Search for the cell housing the specified text and yield its [x, y] center coordinate. 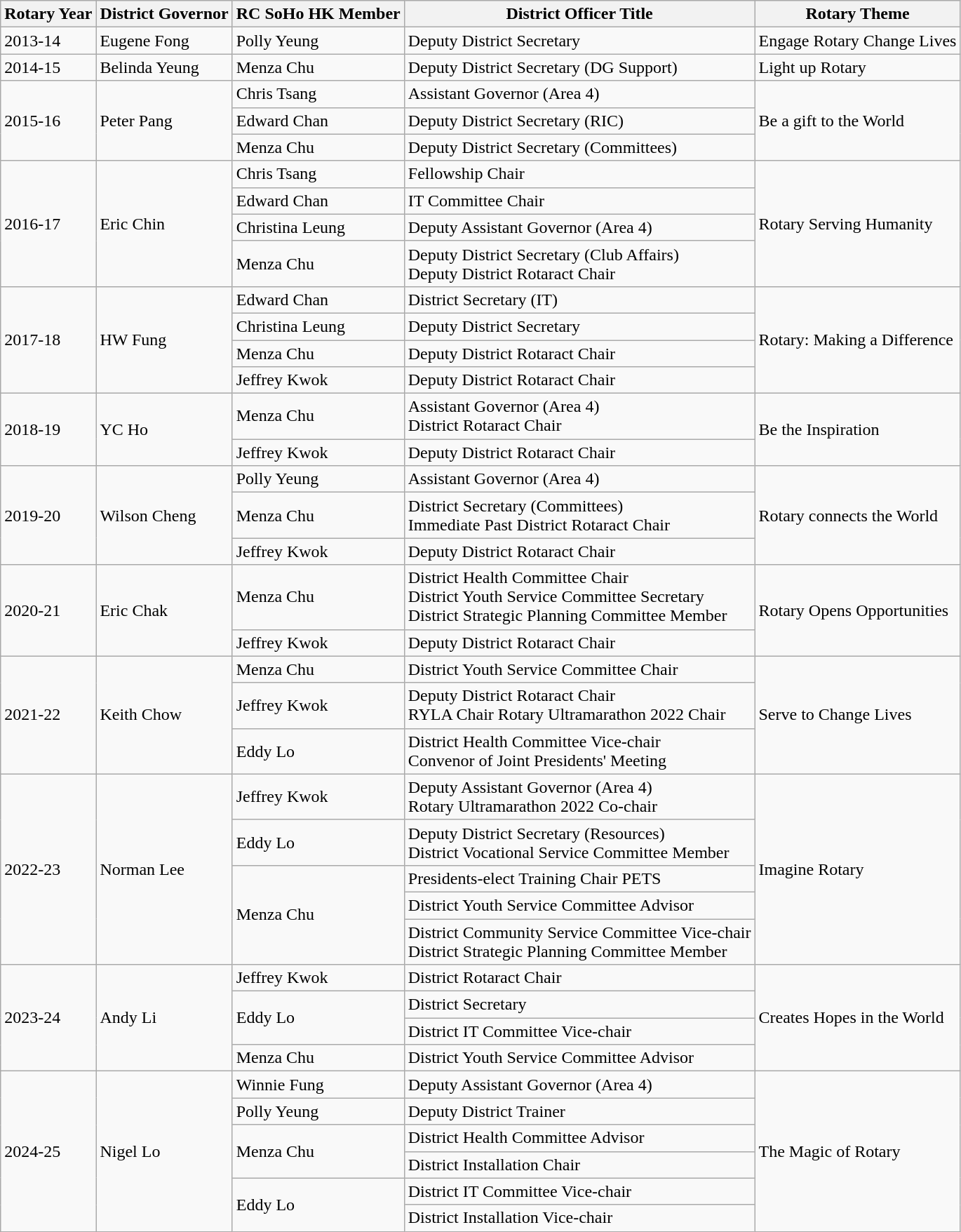
Eric Chak [164, 610]
Eric Chin [164, 223]
District Governor [164, 14]
Peter Pang [164, 121]
Andy Li [164, 1018]
Deputy District Secretary (DG Support) [579, 67]
Belinda Yeung [164, 67]
2022-23 [48, 869]
HW Fung [164, 340]
District Health Committee Advisor [579, 1138]
District Installation Vice-chair [579, 1218]
Assistant Governor (Area 4)District Rotaract Chair [579, 417]
District Secretary (IT) [579, 300]
YC Ho [164, 429]
District Health Committee ChairDistrict Youth Service Committee SecretaryDistrict Strategic Planning Committee Member [579, 597]
2024-25 [48, 1151]
Deputy District Rotaract ChairRYLA Chair Rotary Ultramarathon 2022 Chair [579, 706]
Light up Rotary [857, 67]
Keith Chow [164, 715]
2017-18 [48, 340]
Nigel Lo [164, 1151]
2014-15 [48, 67]
2013-14 [48, 41]
Rotary: Making a Difference [857, 340]
Winnie Fung [318, 1085]
District Secretary [579, 1005]
The Magic of Rotary [857, 1151]
Rotary Opens Opportunities [857, 610]
Rotary Year [48, 14]
Norman Lee [164, 869]
District Installation Chair [579, 1165]
2015-16 [48, 121]
IT Committee Chair [579, 201]
District Health Committee Vice-chairConvenor of Joint Presidents' Meeting [579, 751]
Deputy District Secretary (Committees) [579, 147]
Imagine Rotary [857, 869]
2019-20 [48, 515]
2016-17 [48, 223]
Creates Hopes in the World [857, 1018]
Rotary Theme [857, 14]
Rotary connects the World [857, 515]
RC SoHo HK Member [318, 14]
Be a gift to the World [857, 121]
2023-24 [48, 1018]
Eugene Fong [164, 41]
Deputy District Secretary (RIC) [579, 121]
Fellowship Chair [579, 174]
Be the Inspiration [857, 429]
Deputy Assistant Governor (Area 4)Rotary Ultramarathon 2022 Co-chair [579, 797]
Deputy District Secretary (Resources)District Vocational Service Committee Member [579, 842]
District Youth Service Committee Chair [579, 669]
2021-22 [48, 715]
District Secretary (Committees)Immediate Past District Rotaract Chair [579, 515]
District Officer Title [579, 14]
District Community Service Committee Vice-chairDistrict Strategic Planning Committee Member [579, 942]
Rotary Serving Humanity [857, 223]
Serve to Change Lives [857, 715]
2020-21 [48, 610]
Presidents-elect Training Chair PETS [579, 878]
Deputy District Trainer [579, 1111]
2018-19 [48, 429]
Deputy District Secretary (Club Affairs)Deputy District Rotaract Chair [579, 264]
Wilson Cheng [164, 515]
Engage Rotary Change Lives [857, 41]
District Rotaract Chair [579, 978]
